Provide the (x, y) coordinate of the cell's center where the given text is located.  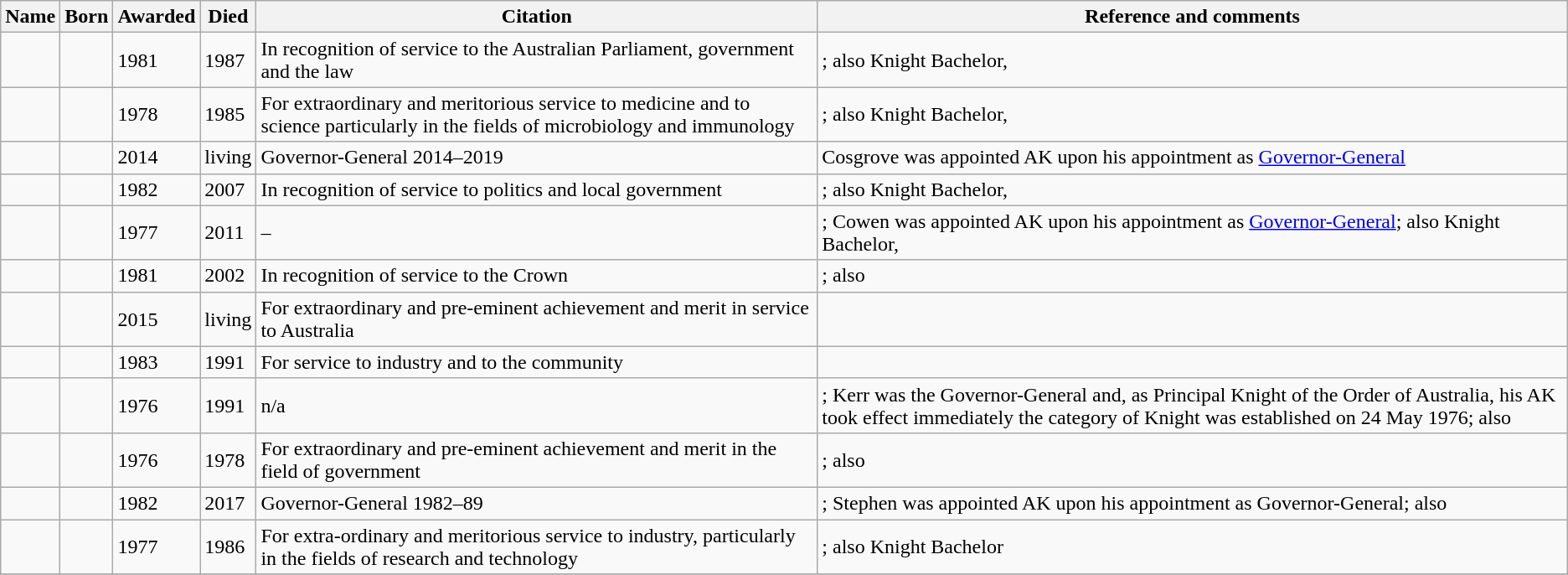
For extraordinary and pre-eminent achievement and merit in service to Australia (537, 319)
n/a (537, 406)
Governor-General 2014–2019 (537, 158)
2017 (228, 503)
2007 (228, 189)
For extra-ordinary and meritorious service to industry, particularly in the fields of research and technology (537, 547)
1987 (228, 60)
2014 (157, 158)
Name (30, 17)
In recognition of service to politics and local government (537, 189)
In recognition of service to the Crown (537, 276)
1983 (157, 362)
; Stephen was appointed AK upon his appointment as Governor-General; also (1193, 503)
In recognition of service to the Australian Parliament, government and the law (537, 60)
Cosgrove was appointed AK upon his appointment as Governor-General (1193, 158)
Awarded (157, 17)
Governor-General 1982–89 (537, 503)
2002 (228, 276)
2011 (228, 233)
For service to industry and to the community (537, 362)
; Cowen was appointed AK upon his appointment as Governor-General; also Knight Bachelor, (1193, 233)
Reference and comments (1193, 17)
Born (87, 17)
Died (228, 17)
Citation (537, 17)
1986 (228, 547)
– (537, 233)
; also Knight Bachelor (1193, 547)
1985 (228, 114)
For extraordinary and meritorious service to medicine and to science particularly in the fields of microbiology and immunology (537, 114)
For extraordinary and pre-eminent achievement and merit in the field of government (537, 459)
2015 (157, 319)
